Extract the [X, Y] coordinate from the center of the cell holding the provided text.  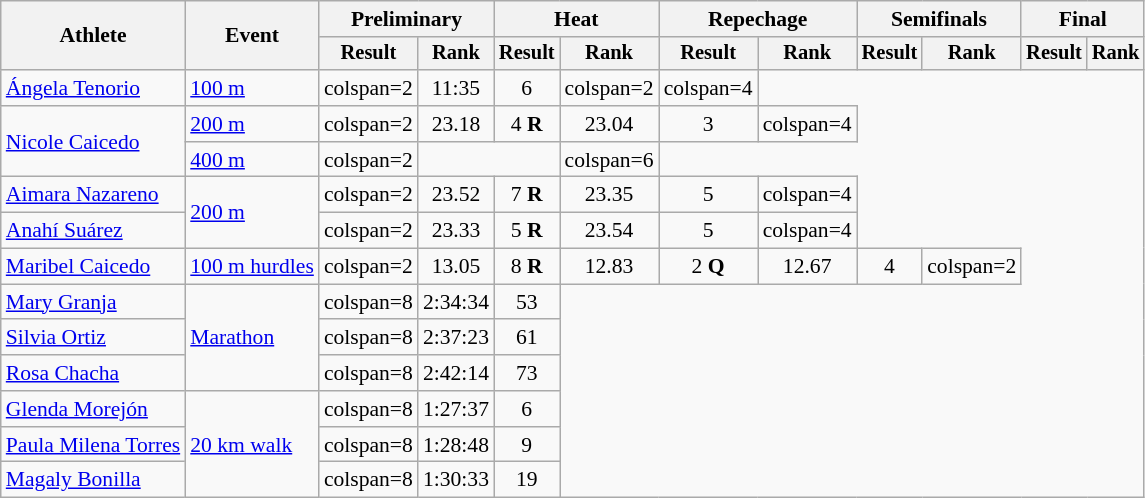
Aimara Nazareno [93, 195]
400 m [252, 160]
9 [527, 445]
Rosa Chacha [93, 373]
8 R [527, 267]
100 m hurdles [252, 267]
Repechage [758, 19]
23.33 [456, 231]
Heat [576, 19]
1:27:37 [456, 409]
4 R [527, 124]
61 [527, 338]
Semifinals [940, 19]
12.83 [610, 267]
11:35 [456, 88]
5 R [527, 231]
4 [890, 267]
23.35 [610, 195]
Preliminary [406, 19]
23.52 [456, 195]
Silvia Ortiz [93, 338]
2:37:23 [456, 338]
Marathon [252, 338]
1:28:48 [456, 445]
2:42:14 [456, 373]
12.67 [808, 267]
23.18 [456, 124]
19 [527, 480]
23.54 [610, 231]
Ángela Tenorio [93, 88]
colspan=6 [610, 160]
Athlete [93, 36]
Glenda Morejón [93, 409]
23.04 [610, 124]
1:30:33 [456, 480]
2:34:34 [456, 302]
Paula Milena Torres [93, 445]
Anahí Suárez [93, 231]
73 [527, 373]
20 km walk [252, 444]
53 [527, 302]
7 R [527, 195]
Mary Granja [93, 302]
2 Q [708, 267]
100 m [252, 88]
Event [252, 36]
Maribel Caicedo [93, 267]
13.05 [456, 267]
Final [1082, 19]
Magaly Bonilla [93, 480]
Nicole Caicedo [93, 142]
3 [708, 124]
